Locate the cell with the specified text and output its (X, Y) center coordinate. 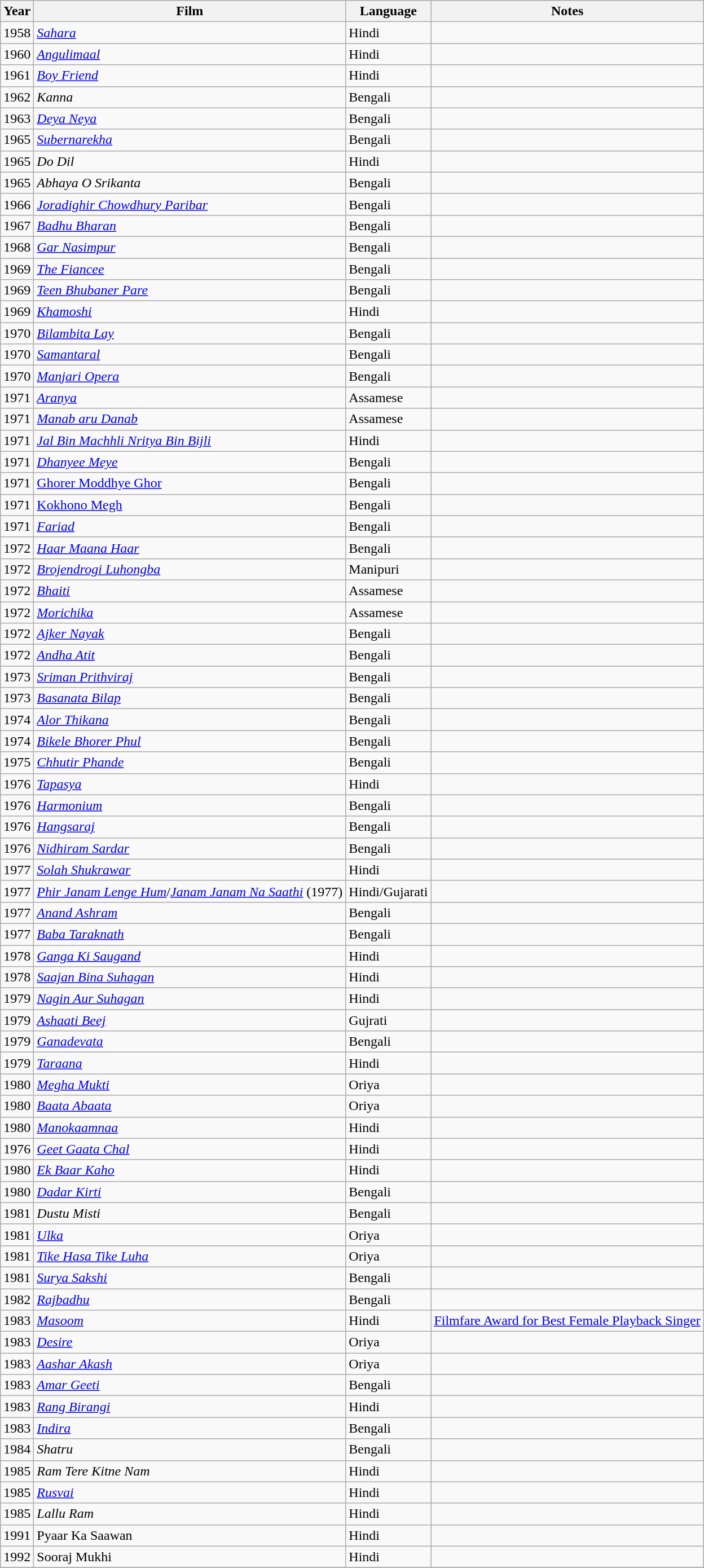
Manab aru Danab (190, 419)
Hangsaraj (190, 827)
Kokhono Megh (190, 505)
Notes (567, 11)
Nidhiram Sardar (190, 848)
Do Dil (190, 161)
Basanata Bilap (190, 698)
Abhaya O Srikanta (190, 183)
Pyaar Ka Saawan (190, 1535)
Megha Mukti (190, 1085)
Ghorer Moddhye Ghor (190, 483)
Sriman Prithviraj (190, 677)
Year (17, 11)
Lallu Ram (190, 1514)
Subernarekha (190, 140)
Alor Thikana (190, 720)
1982 (17, 1299)
Solah Shukrawar (190, 870)
Morichika (190, 612)
1991 (17, 1535)
Ulka (190, 1235)
Aashar Akash (190, 1364)
The Fiancee (190, 269)
Fariad (190, 526)
Gar Nasimpur (190, 247)
Baata Abaata (190, 1106)
1975 (17, 763)
1966 (17, 204)
Surya Sakshi (190, 1278)
Boy Friend (190, 76)
Angulimaal (190, 54)
Deya Neya (190, 118)
Saajan Bina Suhagan (190, 977)
Badhu Bharan (190, 226)
Indira (190, 1428)
Ashaati Beej (190, 1020)
Bhaiti (190, 591)
1962 (17, 97)
Baba Taraknath (190, 934)
Tapasya (190, 784)
Khamoshi (190, 312)
Gujrati (388, 1020)
1958 (17, 33)
Brojendrogi Luhongba (190, 569)
Aranya (190, 398)
Shatru (190, 1450)
Manjari Opera (190, 376)
Amar Geeti (190, 1385)
Anand Ashram (190, 913)
Ganga Ki Saugand (190, 956)
Ek Baar Kaho (190, 1170)
Dhanyee Meye (190, 462)
Manokaamnaa (190, 1127)
Harmonium (190, 805)
Jal Bin Machhli Nritya Bin Bijli (190, 441)
Filmfare Award for Best Female Playback Singer (567, 1321)
Rusvai (190, 1492)
Nagin Aur Suhagan (190, 999)
Bikele Bhorer Phul (190, 741)
1961 (17, 76)
Haar Maana Haar (190, 548)
1984 (17, 1450)
Teen Bhubaner Pare (190, 290)
1992 (17, 1557)
Hindi/Gujarati (388, 891)
Dadar Kirti (190, 1192)
1967 (17, 226)
Joradighir Chowdhury Paribar (190, 204)
Rajbadhu (190, 1299)
Ajker Nayak (190, 634)
Desire (190, 1342)
Tike Hasa Tike Luha (190, 1256)
Rang Birangi (190, 1407)
Samantaral (190, 355)
Chhutir Phande (190, 763)
1968 (17, 247)
Sahara (190, 33)
Ram Tere Kitne Nam (190, 1471)
Ganadevata (190, 1042)
Bilambita Lay (190, 333)
Language (388, 11)
Dustu Misti (190, 1213)
Phir Janam Lenge Hum/Janam Janam Na Saathi (1977) (190, 891)
Manipuri (388, 569)
Film (190, 11)
Taraana (190, 1063)
Andha Atit (190, 655)
1960 (17, 54)
Sooraj Mukhi (190, 1557)
1963 (17, 118)
Masoom (190, 1321)
Geet Gaata Chal (190, 1149)
Kanna (190, 97)
